Detect which cell encompasses the target text, then output its (x, y) center coordinate. 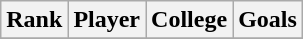
Rank (34, 20)
Goals (268, 20)
Player (107, 20)
College (190, 20)
